Detect which cell encompasses the target text, then output its (X, Y) center coordinate. 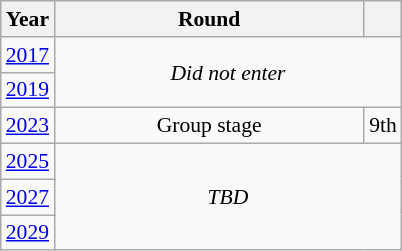
Group stage (209, 126)
2023 (28, 126)
2027 (28, 197)
2017 (28, 55)
9th (383, 126)
TBD (228, 198)
2029 (28, 233)
Did not enter (228, 72)
Year (28, 19)
2019 (28, 90)
Round (209, 19)
2025 (28, 162)
